Locate the cell with the specified text and output its [x, y] center coordinate. 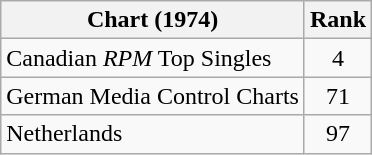
Chart (1974) [153, 20]
71 [338, 96]
Rank [338, 20]
97 [338, 134]
Canadian RPM Top Singles [153, 58]
4 [338, 58]
Netherlands [153, 134]
German Media Control Charts [153, 96]
